Provide the [x, y] coordinate of the cell's center where the given text is located.  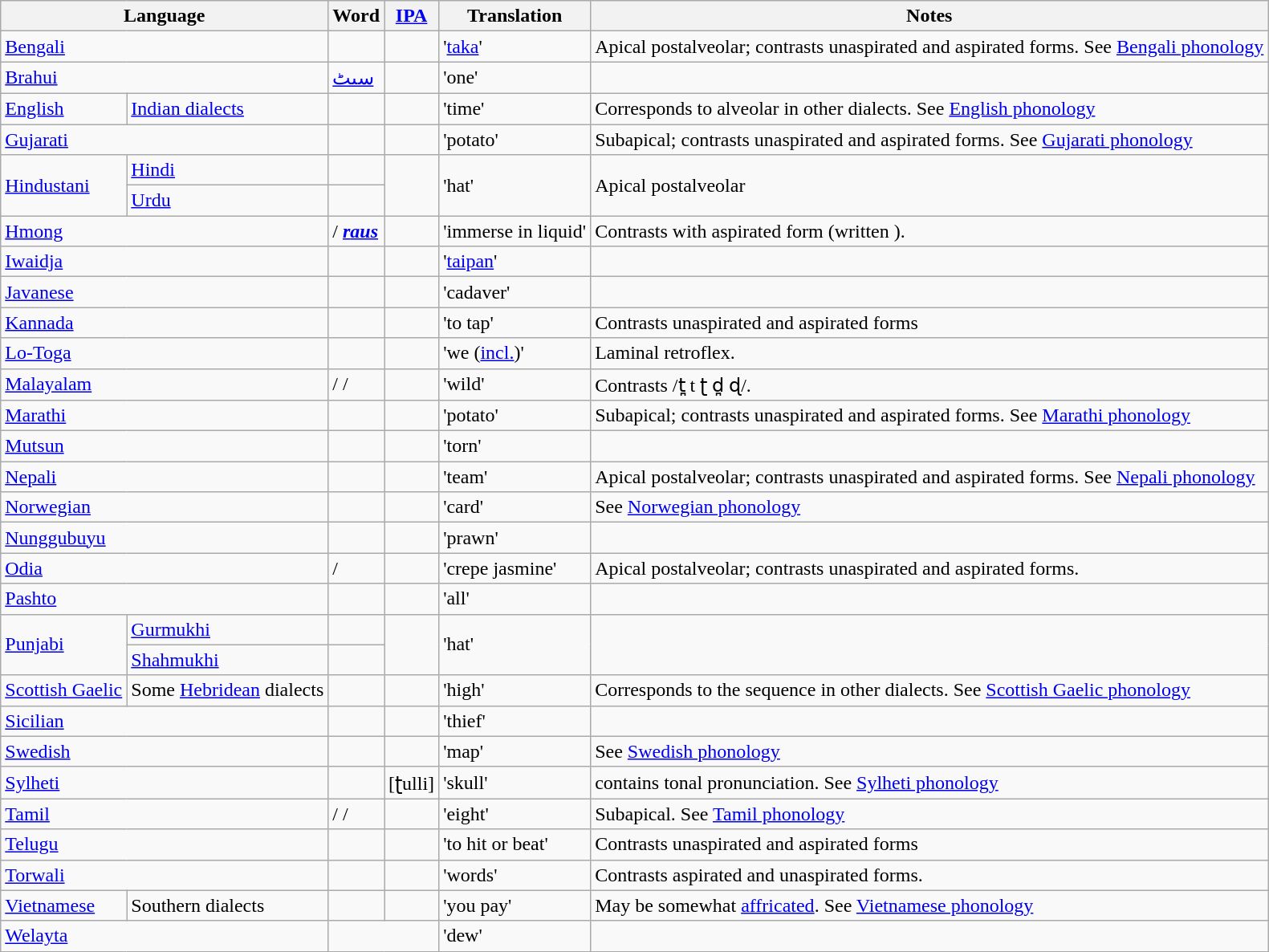
Javanese [165, 292]
'time' [515, 108]
Apical postalveolar; contrasts unaspirated and aspirated forms. See Nepali phonology [929, 477]
'map' [515, 751]
English [64, 108]
Gurmukhi [228, 629]
Corresponds to the sequence in other dialects. See Scottish Gaelic phonology [929, 690]
Shahmukhi [228, 660]
'eight' [515, 814]
Lo-Toga [165, 353]
'team' [515, 477]
/ [356, 568]
Tamil [165, 814]
'immerse in liquid' [515, 231]
Apical postalveolar; contrasts unaspirated and aspirated forms. See Bengali phonology [929, 47]
'torn' [515, 446]
Norwegian [165, 507]
IPA [412, 16]
Punjabi [64, 645]
Odia [165, 568]
Notes [929, 16]
Subapical; contrasts unaspirated and aspirated forms. See Marathi phonology [929, 416]
Mutsun [165, 446]
Contrasts /t̪ t ʈ d̪ ɖ/. [929, 384]
'words' [515, 875]
Sylheti [165, 783]
Brahui [165, 78]
Sicilian [165, 721]
Nunggubuyu [165, 538]
سىٹ [356, 78]
Gujarati [165, 139]
'cadaver' [515, 292]
Translation [515, 16]
Nepali [165, 477]
'card' [515, 507]
contains tonal pronunciation. See Sylheti phonology [929, 783]
Corresponds to alveolar in other dialects. See English phonology [929, 108]
'we (incl.)' [515, 353]
Welayta [165, 936]
'all' [515, 599]
Subapical. See Tamil phonology [929, 814]
Swedish [165, 751]
'skull' [515, 783]
'crepe jasmine' [515, 568]
Southern dialects [228, 905]
[ʈulli] [412, 783]
'prawn' [515, 538]
Scottish Gaelic [64, 690]
Pashto [165, 599]
'wild' [515, 384]
Language [165, 16]
Bengali [165, 47]
'to tap' [515, 323]
Kannada [165, 323]
Hindustani [64, 185]
Iwaidja [165, 262]
Indian dialects [228, 108]
Word [356, 16]
Torwali [165, 875]
See Swedish phonology [929, 751]
Apical postalveolar; contrasts unaspirated and aspirated forms. [929, 568]
'taipan' [515, 262]
Vietnamese [64, 905]
'you pay' [515, 905]
Hmong [165, 231]
'to hit or beat' [515, 844]
Telugu [165, 844]
'dew' [515, 936]
Contrasts aspirated and unaspirated forms. [929, 875]
'thief' [515, 721]
'one' [515, 78]
Apical postalveolar [929, 185]
'high' [515, 690]
'taka' [515, 47]
Contrasts with aspirated form (written ). [929, 231]
Malayalam [165, 384]
May be somewhat affricated. See Vietnamese phonology [929, 905]
Some Hebridean dialects [228, 690]
/ raus [356, 231]
Laminal retroflex. [929, 353]
Urdu [228, 201]
Subapical; contrasts unaspirated and aspirated forms. See Gujarati phonology [929, 139]
See Norwegian phonology [929, 507]
Marathi [165, 416]
Hindi [228, 170]
